Capture the cell that displays the provided text and extract its (x, y) central coordinate. 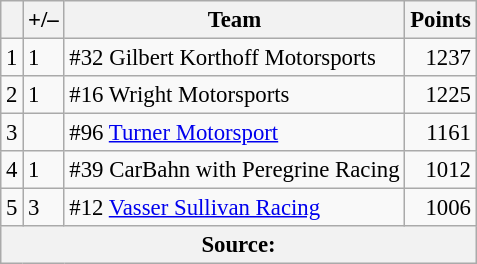
1225 (440, 95)
1006 (440, 208)
2 (12, 95)
Team (234, 20)
1237 (440, 58)
#32 Gilbert Korthoff Motorsports (234, 58)
+/– (44, 20)
5 (12, 208)
#96 Turner Motorsport (234, 133)
1161 (440, 133)
#39 CarBahn with Peregrine Racing (234, 170)
#12 Vasser Sullivan Racing (234, 208)
4 (12, 170)
#16 Wright Motorsports (234, 95)
Source: (239, 245)
Points (440, 20)
1012 (440, 170)
